Return [x, y] of the center of cell containing provided text 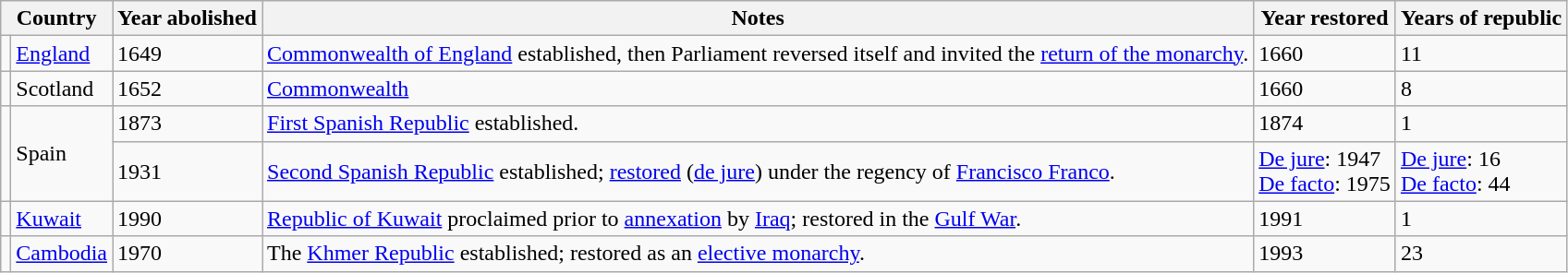
1649 [188, 53]
De jure: 1947De facto: 1975 [1325, 172]
Year restored [1325, 18]
1970 [188, 254]
Year abolished [188, 18]
Kuwait [62, 219]
De jure: 16De facto: 44 [1480, 172]
8 [1480, 89]
1990 [188, 219]
1993 [1325, 254]
23 [1480, 254]
Republic of Kuwait proclaimed prior to annexation by Iraq; restored in the Gulf War. [758, 219]
Years of republic [1480, 18]
Country [57, 18]
1931 [188, 172]
11 [1480, 53]
Commonwealth [758, 89]
1652 [188, 89]
1873 [188, 124]
Scotland [62, 89]
Notes [758, 18]
Second Spanish Republic established; restored (de jure) under the regency of Francisco Franco. [758, 172]
1991 [1325, 219]
The Khmer Republic established; restored as an elective monarchy. [758, 254]
Cambodia [62, 254]
Commonwealth of England established, then Parliament reversed itself and invited the return of the monarchy. [758, 53]
England [62, 53]
First Spanish Republic established. [758, 124]
Spain [62, 153]
1874 [1325, 124]
